Identify which cell holds the provided text, then report its (X, Y) central coordinate. 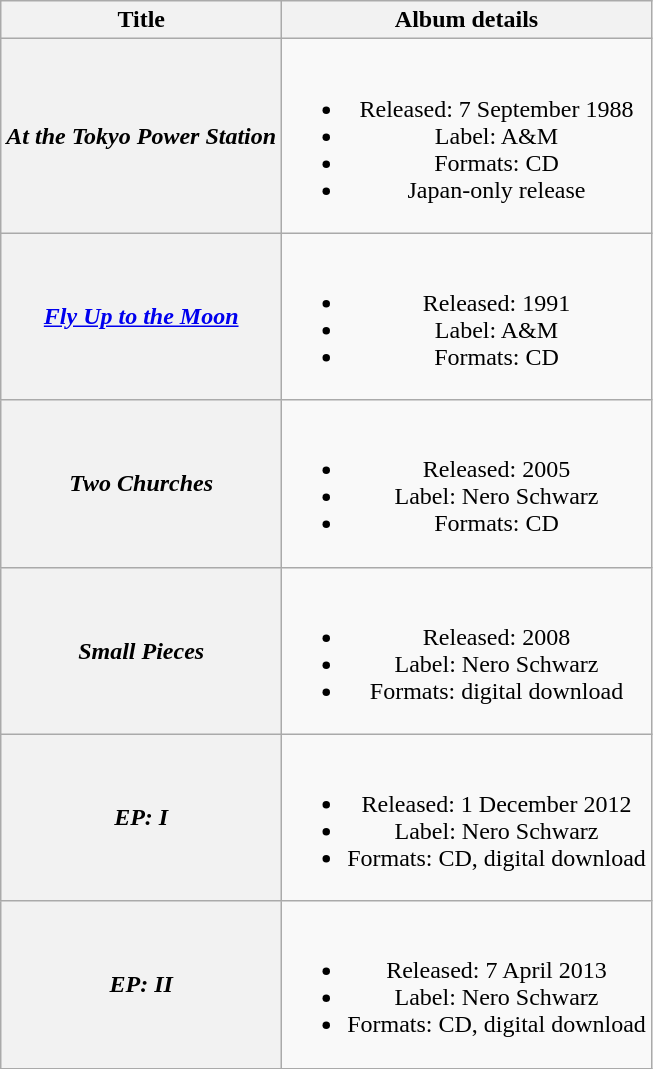
Released: 7 September 1988Label: A&MFormats: CDJapan-only release (467, 136)
Released: 1 December 2012Label: Nero SchwarzFormats: CD, digital download (467, 818)
Released: 1991Label: A&MFormats: CD (467, 316)
Two Churches (142, 484)
Released: 7 April 2013Label: Nero SchwarzFormats: CD, digital download (467, 984)
Album details (467, 20)
EP: I (142, 818)
Released: 2005Label: Nero SchwarzFormats: CD (467, 484)
Title (142, 20)
Released: 2008Label: Nero SchwarzFormats: digital download (467, 650)
Small Pieces (142, 650)
Fly Up to the Moon (142, 316)
EP: II (142, 984)
At the Tokyo Power Station (142, 136)
